From the cell containing the given text, extract its center point as (x, y) coordinate. 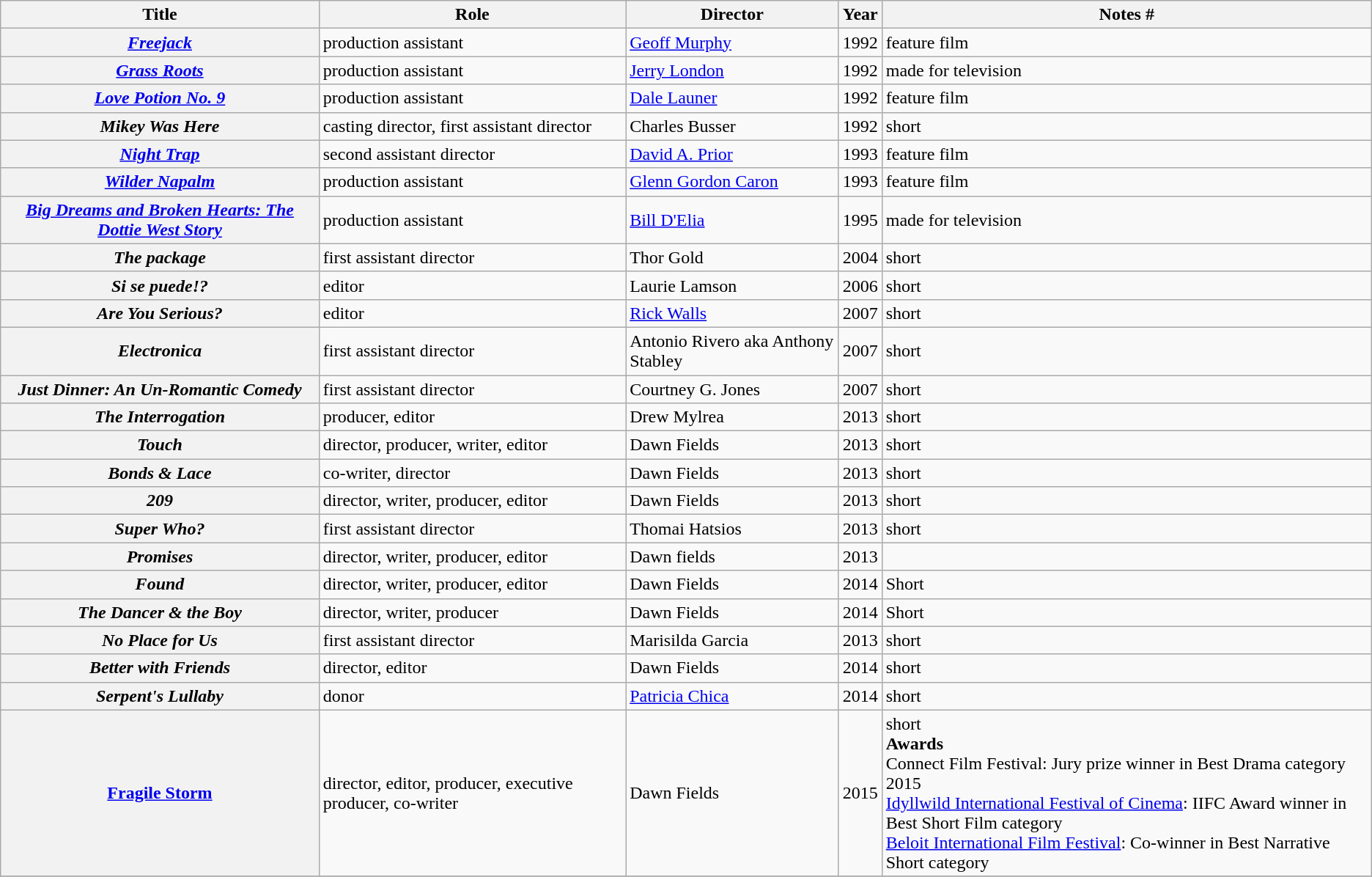
director, writer, producer (472, 612)
Better with Friends (160, 668)
Patricia Chica (733, 696)
Night Trap (160, 154)
Freejack (160, 43)
Year (860, 15)
Mikey Was Here (160, 126)
2015 (860, 793)
Are You Serious? (160, 313)
Si se puede!? (160, 285)
Super Who? (160, 529)
Thomai Hatsios (733, 529)
Grass Roots (160, 70)
Title (160, 15)
second assistant director (472, 154)
Courtney G. Jones (733, 389)
Geoff Murphy (733, 43)
Glenn Gordon Caron (733, 182)
Love Potion No. 9 (160, 98)
Dale Launer (733, 98)
Dawn fields (733, 557)
Laurie Lamson (733, 285)
Role (472, 15)
Marisilda Garcia (733, 640)
Big Dreams and Broken Hearts: The Dottie West Story (160, 220)
The package (160, 257)
Drew Mylrea (733, 417)
Rick Walls (733, 313)
Director (733, 15)
Serpent's Lullaby (160, 696)
Notes # (1126, 15)
1995 (860, 220)
director, editor, producer, executive producer, co-writer (472, 793)
The Interrogation (160, 417)
No Place for Us (160, 640)
Bonds & Lace (160, 473)
Promises (160, 557)
David A. Prior (733, 154)
director, editor (472, 668)
Just Dinner: An Un-Romantic Comedy (160, 389)
Found (160, 584)
Charles Busser (733, 126)
donor (472, 696)
209 (160, 501)
2006 (860, 285)
producer, editor (472, 417)
Fragile Storm (160, 793)
casting director, first assistant director (472, 126)
director, producer, writer, editor (472, 445)
Antonio Rivero aka Anthony Stabley (733, 351)
co-writer, director (472, 473)
Bill D'Elia (733, 220)
Wilder Napalm (160, 182)
Thor Gold (733, 257)
The Dancer & the Boy (160, 612)
Jerry London (733, 70)
Touch (160, 445)
Electronica (160, 351)
2004 (860, 257)
